Identify which cell holds the provided text, then report its [x, y] central coordinate. 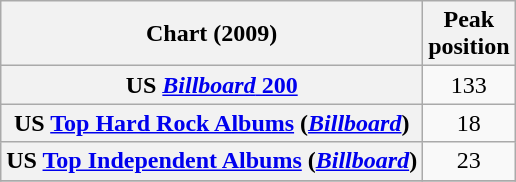
US Top Independent Albums (Billboard) [212, 161]
Chart (2009) [212, 34]
23 [469, 161]
US Billboard 200 [212, 85]
18 [469, 123]
Peakposition [469, 34]
133 [469, 85]
US Top Hard Rock Albums (Billboard) [212, 123]
